Return the (X, Y) coordinate for the center point of the cell that contains the specified text.  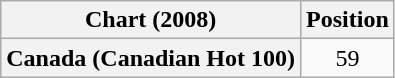
Position (348, 20)
Chart (2008) (151, 20)
Canada (Canadian Hot 100) (151, 58)
59 (348, 58)
